Return the (X, Y) coordinate for the center point of the cell that contains the specified text.  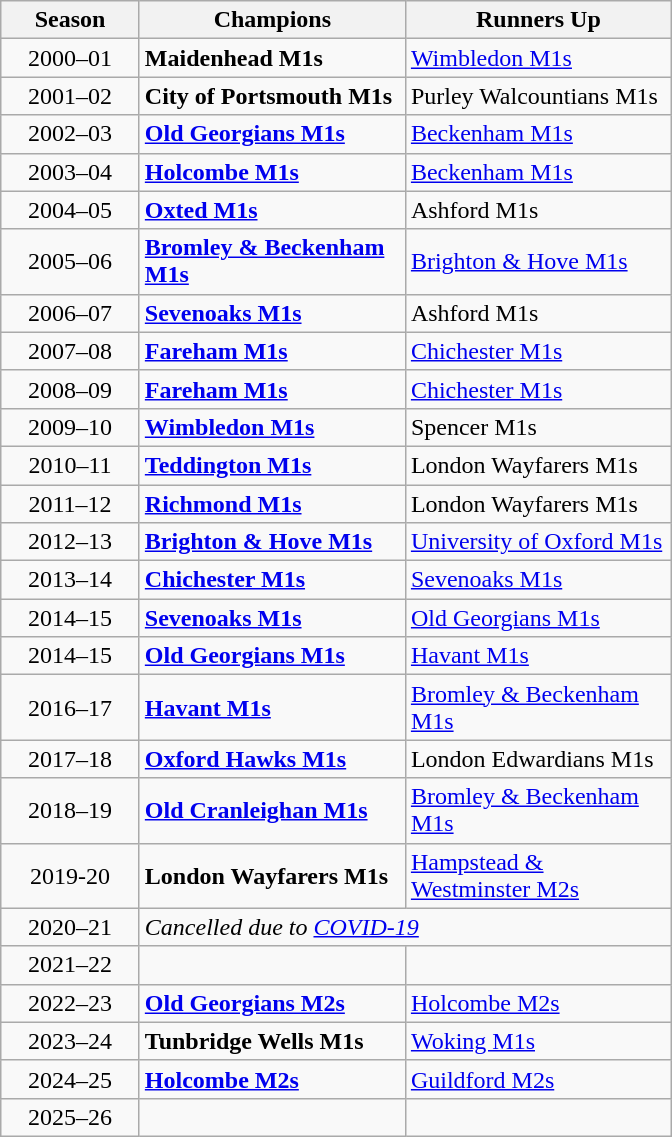
Runners Up (538, 20)
Guildford M2s (538, 1079)
Old Cranleighan M1s (272, 810)
Teddington M1s (272, 465)
2005–06 (70, 262)
Holcombe M1s (272, 172)
Oxford Hawks M1s (272, 759)
2019-20 (70, 876)
2016–17 (70, 708)
Woking M1s (538, 1041)
2006–07 (70, 313)
2024–25 (70, 1079)
London Edwardians M1s (538, 759)
2023–24 (70, 1041)
Old Georgians M2s (272, 1003)
Season (70, 20)
2021–22 (70, 965)
Hampstead & Westminster M2s (538, 876)
2007–08 (70, 351)
2003–04 (70, 172)
2010–11 (70, 465)
Spencer M1s (538, 427)
2013–14 (70, 580)
2004–05 (70, 210)
2018–19 (70, 810)
Cancelled due to COVID-19 (405, 927)
Richmond M1s (272, 503)
2000–01 (70, 58)
2020–21 (70, 927)
Tunbridge Wells M1s (272, 1041)
2022–23 (70, 1003)
2002–03 (70, 134)
Champions (272, 20)
Maidenhead M1s (272, 58)
2012–13 (70, 542)
2017–18 (70, 759)
City of Portsmouth M1s (272, 96)
2011–12 (70, 503)
2008–09 (70, 389)
2009–10 (70, 427)
2001–02 (70, 96)
2025–26 (70, 1117)
University of Oxford M1s (538, 542)
Oxted M1s (272, 210)
Purley Walcountians M1s (538, 96)
